Return [X, Y] of the center of cell containing provided text 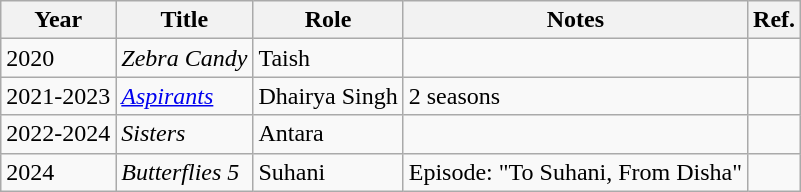
Zebra Candy [184, 58]
Title [184, 20]
Role [328, 20]
Notes [575, 20]
Dhairya Singh [328, 96]
Butterflies 5 [184, 172]
Sisters [184, 134]
2020 [58, 58]
Antara [328, 134]
Ref. [774, 20]
Episode: "To Suhani, From Disha" [575, 172]
Taish [328, 58]
Aspirants [184, 96]
2 seasons [575, 96]
2021-2023 [58, 96]
2022-2024 [58, 134]
2024 [58, 172]
Year [58, 20]
Suhani [328, 172]
